Detect which cell encompasses the target text, then output its (x, y) center coordinate. 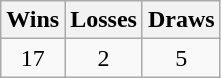
2 (104, 58)
17 (33, 58)
Wins (33, 20)
5 (181, 58)
Losses (104, 20)
Draws (181, 20)
